Capture the cell that displays the provided text and extract its [X, Y] central coordinate. 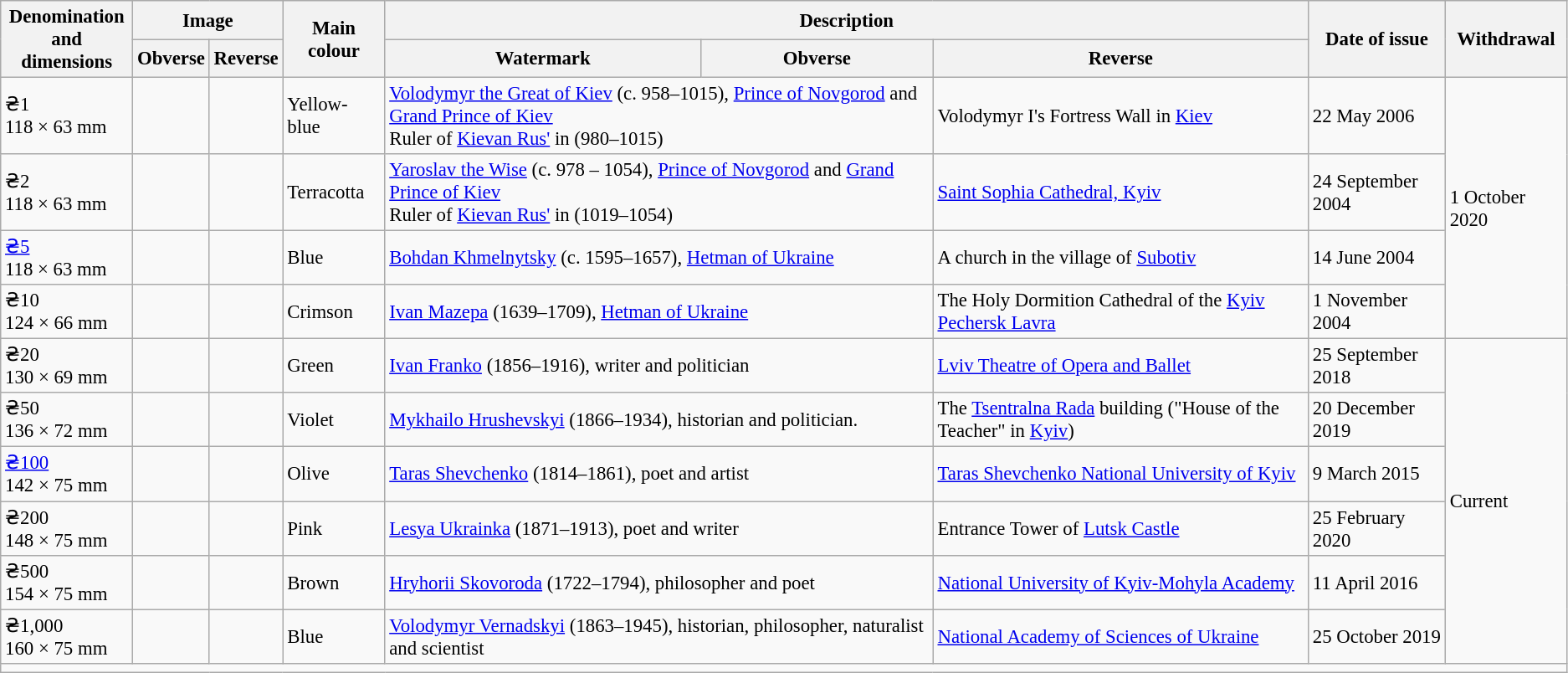
Yellow-blue [334, 116]
22 May 2006 [1376, 116]
Description [847, 20]
1 November 2004 [1376, 311]
Saint Sophia Cathedral, Kyiv [1120, 193]
₴5 118 × 63 mm [67, 258]
1 October 2020 [1506, 208]
Date of issue [1376, 39]
Volodymyr the Great of Kiev (c. 958–1015), Prince of Novgorod and Grand Prince of Kiev Ruler of Kievan Rus' in (980–1015) [659, 116]
The Tsentralna Rada building ("House of the Teacher" in Kyiv) [1120, 420]
Mykhailo Hrushevskyi (1866–1934), historian and politician. [659, 420]
Ivan Mazepa (1639–1709), Hetman of Ukraine [659, 311]
₴500 154 × 75 mm [67, 583]
Watermark [543, 59]
25 October 2019 [1376, 636]
25 September 2018 [1376, 367]
₴20 130 × 69 mm [67, 367]
₴200 148 × 75 mm [67, 529]
Brown [334, 583]
24 September 2004 [1376, 193]
Olive [334, 474]
Lviv Theatre of Opera and Ballet [1120, 367]
11 April 2016 [1376, 583]
₴1 118 × 63 mm [67, 116]
Withdrawal [1506, 39]
9 March 2015 [1376, 474]
Ivan Franko (1856–1916), writer and politician [659, 367]
Lesya Ukrainka (1871–1913), poet and writer [659, 529]
Taras Shevchenko National University of Kyiv [1120, 474]
14 June 2004 [1376, 258]
₴100 142 × 75 mm [67, 474]
Taras Shevchenko (1814–1861), poet and artist [659, 474]
Image [208, 20]
Main colour [334, 39]
25 February 2020 [1376, 529]
Volodymyr Vernadskyi (1863–1945), historian, philosopher, naturalist and scientist [659, 636]
Entrance Tower of Lutsk Castle [1120, 529]
Terracotta [334, 193]
A church in the village of Subotiv [1120, 258]
Green [334, 367]
20 December 2019 [1376, 420]
National Academy of Sciences of Ukraine [1120, 636]
₴2 118 × 63 mm [67, 193]
National University of Kyiv-Mohyla Academy [1120, 583]
₴10 124 × 66 mm [67, 311]
Violet [334, 420]
Hryhorii Skovoroda (1722–1794), philosopher and poet [659, 583]
Bohdan Khmelnytsky (c. 1595–1657), Hetman of Ukraine [659, 258]
Denomination and dimensions [67, 39]
Pink [334, 529]
₴1,000 160 × 75 mm [67, 636]
Crimson [334, 311]
Volodymyr I's Fortress Wall in Kiev [1120, 116]
Current [1506, 501]
The Holy Dormition Cathedral of the Kyiv Pechersk Lavra [1120, 311]
₴50 136 × 72 mm [67, 420]
Yaroslav the Wise (c. 978 – 1054), Prince of Novgorod and Grand Prince of Kiev Ruler of Kievan Rus' in (1019–1054) [659, 193]
